Find where the given text appears and provide that cell's center as [x, y] coordinate. 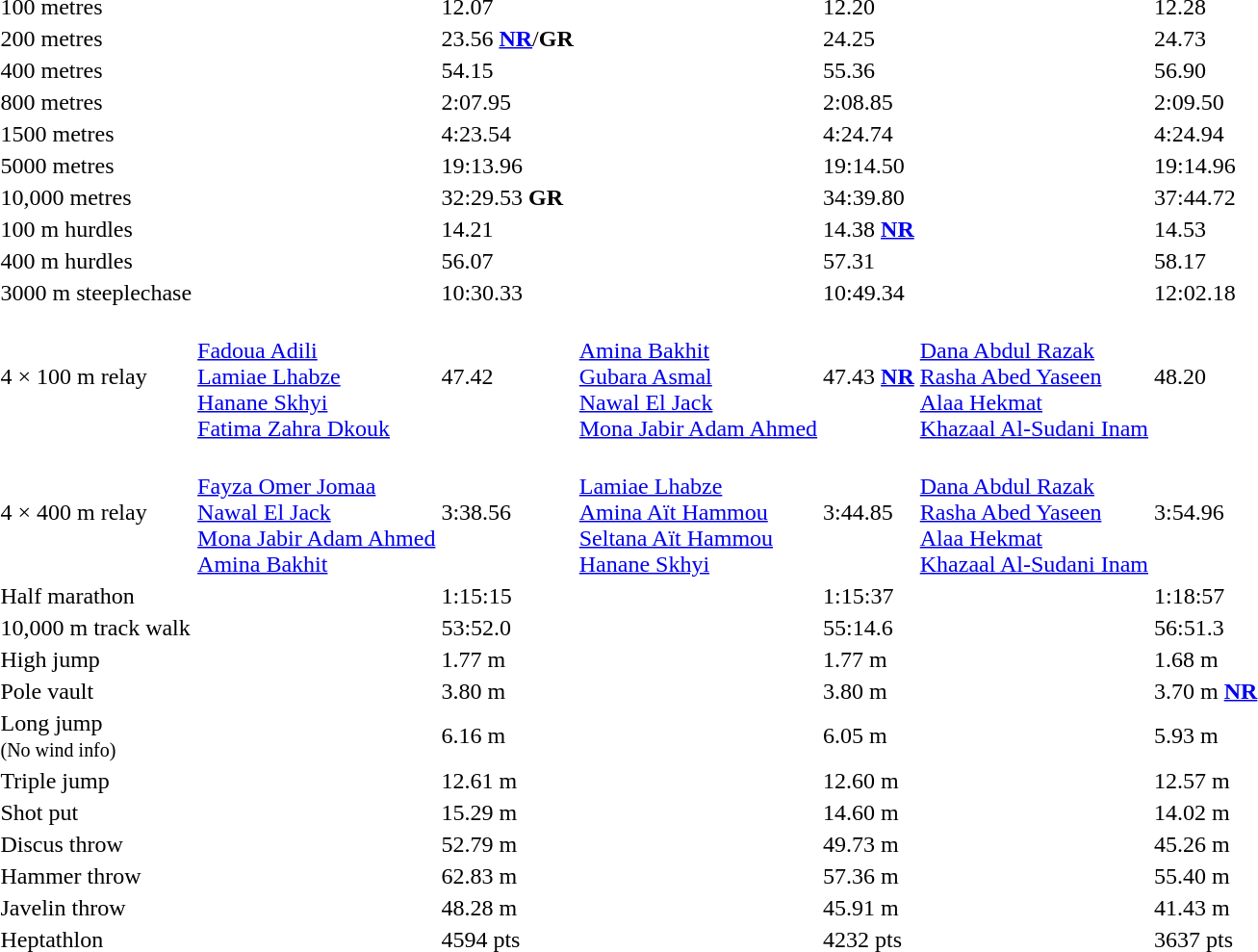
19:13.96 [507, 166]
48.28 m [507, 908]
4:24.74 [869, 134]
55:14.6 [869, 628]
24.25 [869, 39]
47.42 [507, 376]
53:52.0 [507, 628]
55.36 [869, 70]
2:08.85 [869, 102]
12.61 m [507, 781]
10:30.33 [507, 293]
1:15:37 [869, 596]
Fayza Omer JomaaNawal El JackMona Jabir Adam AhmedAmina Bakhit [317, 512]
52.79 m [507, 844]
14.60 m [869, 812]
56.07 [507, 261]
19:14.50 [869, 166]
Amina BakhitGubara AsmalNawal El JackMona Jabir Adam Ahmed [698, 376]
Lamiae LhabzeAmina Aït HammouSeltana Aït HammouHanane Skhyi [698, 512]
15.29 m [507, 812]
62.83 m [507, 876]
54.15 [507, 70]
57.36 m [869, 876]
10:49.34 [869, 293]
Fadoua AdiliLamiae LhabzeHanane SkhyiFatima Zahra Dkouk [317, 376]
23.56 NR/GR [507, 39]
3:44.85 [869, 512]
1:15:15 [507, 596]
14.21 [507, 229]
34:39.80 [869, 197]
12.60 m [869, 781]
45.91 m [869, 908]
57.31 [869, 261]
6.05 m [869, 735]
14.38 NR [869, 229]
4:23.54 [507, 134]
6.16 m [507, 735]
2:07.95 [507, 102]
3:38.56 [507, 512]
32:29.53 GR [507, 197]
49.73 m [869, 844]
47.43 NR [869, 376]
